Return (X, Y) of the center of cell containing provided text 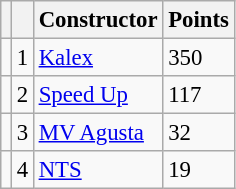
32 (198, 133)
3 (22, 133)
2 (22, 95)
NTS (98, 170)
19 (198, 170)
MV Agusta (98, 133)
4 (22, 170)
Constructor (98, 20)
Kalex (98, 58)
1 (22, 58)
350 (198, 58)
Speed Up (98, 95)
117 (198, 95)
Points (198, 20)
